Find where the given text appears and provide that cell's center as [x, y] coordinate. 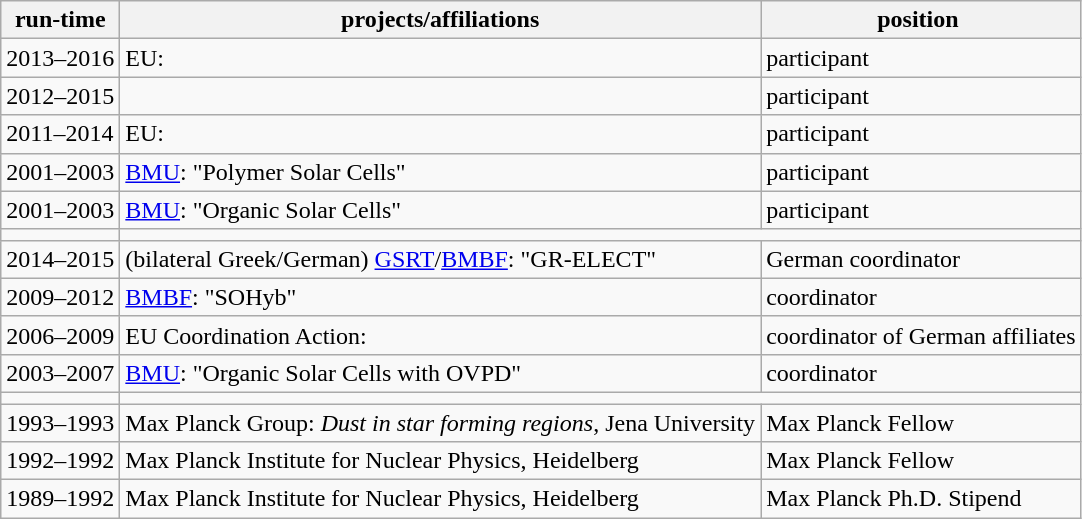
German coordinator [922, 259]
2014–2015 [60, 259]
projects/affiliations [440, 20]
2011–2014 [60, 134]
2012–2015 [60, 96]
2006–2009 [60, 335]
Max Planck Group: Dust in star forming regions, Jena University [440, 423]
EU Coordination Action: [440, 335]
1989–1992 [60, 499]
BMU: "Organic Solar Cells" [440, 210]
2013–2016 [60, 58]
(bilateral Greek/German) GSRT/BMBF: "GR-ELECT" [440, 259]
2003–2007 [60, 373]
BMBF: "SOHyb" [440, 297]
BMU: "Organic Solar Cells with OVPD" [440, 373]
BMU: "Polymer Solar Cells" [440, 172]
run-time [60, 20]
2009–2012 [60, 297]
position [922, 20]
Max Planck Ph.D. Stipend [922, 499]
1993–1993 [60, 423]
coordinator of German affiliates [922, 335]
1992–1992 [60, 461]
